Output the [X, Y] coordinate of the center of the cell containing the given text.  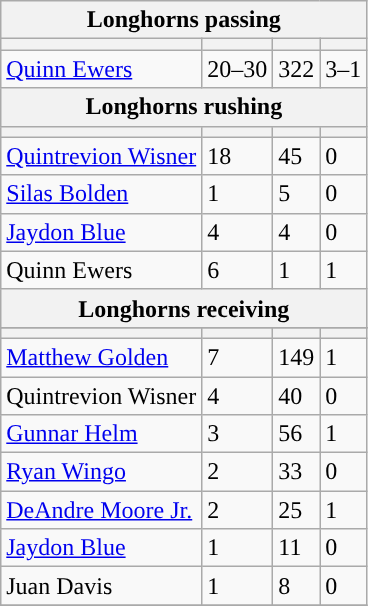
322 [296, 69]
56 [296, 434]
Longhorns passing [184, 20]
25 [296, 510]
33 [296, 472]
Silas Bolden [102, 194]
6 [238, 270]
Ryan Wingo [102, 472]
5 [296, 194]
7 [238, 357]
45 [296, 156]
18 [238, 156]
149 [296, 357]
Longhorns rushing [184, 107]
3–1 [344, 69]
3 [238, 434]
Juan Davis [102, 586]
20–30 [238, 69]
Gunnar Helm [102, 434]
Longhorns receiving [184, 308]
Matthew Golden [102, 357]
8 [296, 586]
40 [296, 395]
11 [296, 548]
DeAndre Moore Jr. [102, 510]
